Output the [X, Y] coordinate of the center of the cell containing the given text.  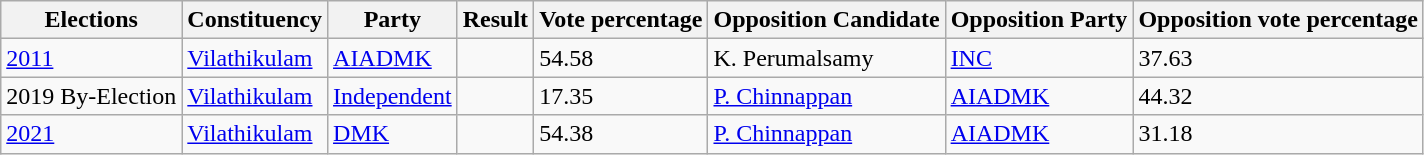
2019 By-Election [92, 96]
Opposition vote percentage [1278, 20]
Opposition Candidate [826, 20]
31.18 [1278, 134]
2021 [92, 134]
17.35 [621, 96]
37.63 [1278, 58]
Independent [393, 96]
2011 [92, 58]
Opposition Party [1039, 20]
Elections [92, 20]
Result [495, 20]
54.58 [621, 58]
Party [393, 20]
DMK [393, 134]
Vote percentage [621, 20]
INC [1039, 58]
54.38 [621, 134]
K. Perumalsamy [826, 58]
44.32 [1278, 96]
Constituency [255, 20]
